Locate the cell with the specified text and output its (x, y) center coordinate. 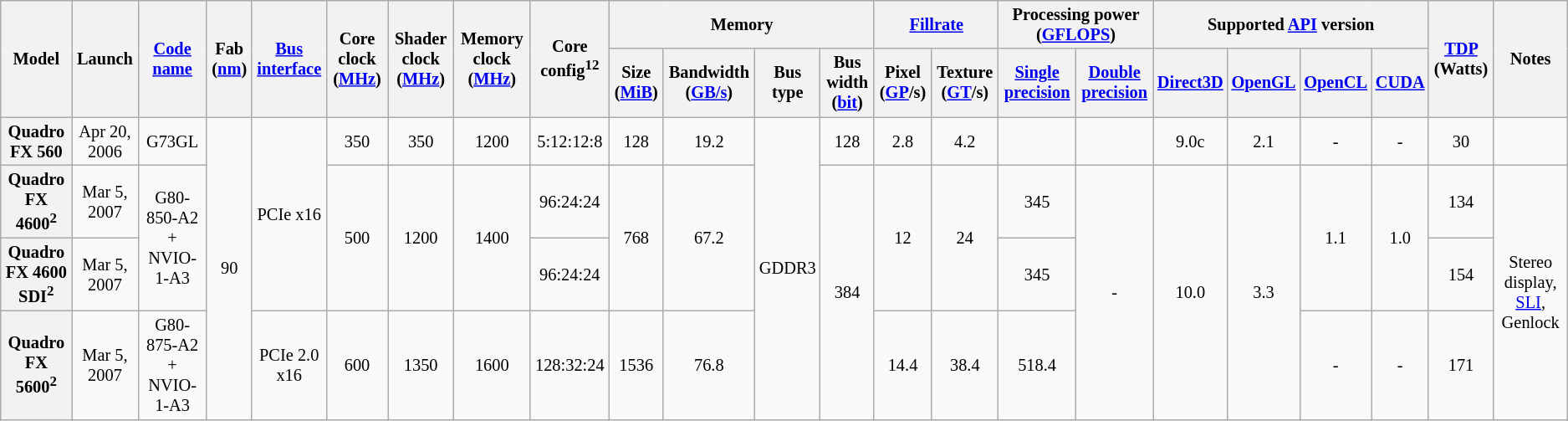
384 (848, 292)
Double precision (1114, 83)
171 (1460, 365)
Quadro FX 4600 SDI2 (37, 275)
1.1 (1336, 238)
Apr 20, 2006 (105, 141)
500 (357, 238)
4.2 (965, 141)
154 (1460, 275)
1536 (636, 365)
G80-875-A2 + NVIO-1-A3 (172, 365)
90 (229, 268)
CUDA (1400, 83)
Fillrate (937, 24)
19.2 (709, 141)
2.8 (902, 141)
Bus type (788, 83)
1350 (421, 365)
24 (965, 238)
Core config12 (570, 59)
Quadro FX 56002 (37, 365)
Processing power (GFLOPS) (1075, 24)
PCIe 2.0 x16 (289, 365)
67.2 (709, 238)
Single precision (1037, 83)
PCIe x16 (289, 214)
9.0c (1191, 141)
G80-850-A2 + NVIO-1-A3 (172, 238)
76.8 (709, 365)
38.4 (965, 365)
Bus interface (289, 59)
OpenGL (1264, 83)
Shader clock (MHz) (421, 59)
Model (37, 59)
12 (902, 238)
128:32:24 (570, 365)
5:12:12:8 (570, 141)
Quadro FX 560 (37, 141)
Bus width (bit) (848, 83)
768 (636, 238)
14.4 (902, 365)
3.3 (1264, 292)
10.0 (1191, 292)
2.1 (1264, 141)
Code name (172, 59)
600 (357, 365)
GDDR3 (788, 268)
Notes (1530, 59)
518.4 (1037, 365)
TDP (Watts) (1460, 59)
Texture (GT/s) (965, 83)
Quadro FX 46002 (37, 201)
30 (1460, 141)
Launch (105, 59)
OpenCL (1336, 83)
Core clock (MHz) (357, 59)
Size (MiB) (636, 83)
Memory clock (MHz) (493, 59)
1.0 (1400, 238)
Direct3D (1191, 83)
134 (1460, 201)
Supported API version (1291, 24)
Memory (743, 24)
1400 (493, 238)
Bandwidth (GB/s) (709, 83)
1600 (493, 365)
Pixel (GP/s) (902, 83)
G73GL (172, 141)
Stereo display, SLI, Genlock (1530, 292)
Fab (nm) (229, 59)
